Output the [X, Y] coordinate of the center of the cell containing the given text.  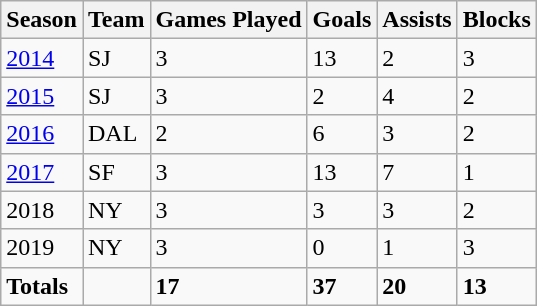
17 [228, 286]
Blocks [496, 20]
Totals [42, 286]
4 [417, 96]
Season [42, 20]
6 [342, 134]
Goals [342, 20]
2019 [42, 248]
SF [116, 172]
2018 [42, 210]
Team [116, 20]
0 [342, 248]
7 [417, 172]
2016 [42, 134]
2017 [42, 172]
2014 [42, 58]
2015 [42, 96]
37 [342, 286]
20 [417, 286]
Games Played [228, 20]
Assists [417, 20]
DAL [116, 134]
